From the cell containing the given text, extract its center point as (X, Y) coordinate. 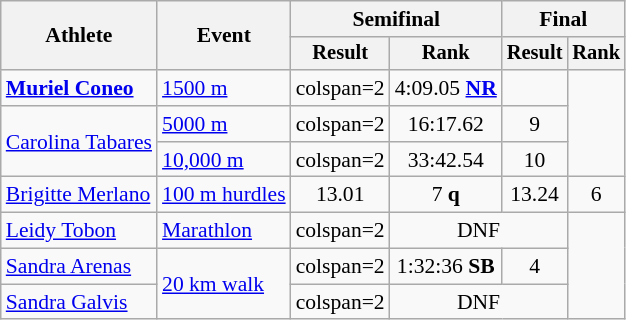
4 (535, 267)
16:17.62 (446, 124)
1:32:36 SB (446, 267)
6 (596, 195)
Event (224, 36)
13.24 (535, 195)
9 (535, 124)
Leidy Tobon (79, 231)
33:42.54 (446, 160)
Sandra Arenas (79, 267)
Brigitte Merlano (79, 195)
Athlete (79, 36)
5000 m (224, 124)
Sandra Galvis (79, 302)
1500 m (224, 88)
Final (564, 19)
Carolina Tabares (79, 142)
4:09.05 NR (446, 88)
Semifinal (396, 19)
10 (535, 160)
7 q (446, 195)
Muriel Coneo (79, 88)
100 m hurdles (224, 195)
20 km walk (224, 284)
Marathlon (224, 231)
10,000 m (224, 160)
13.01 (340, 195)
